Find where the given text appears and provide that cell's center as [X, Y] coordinate. 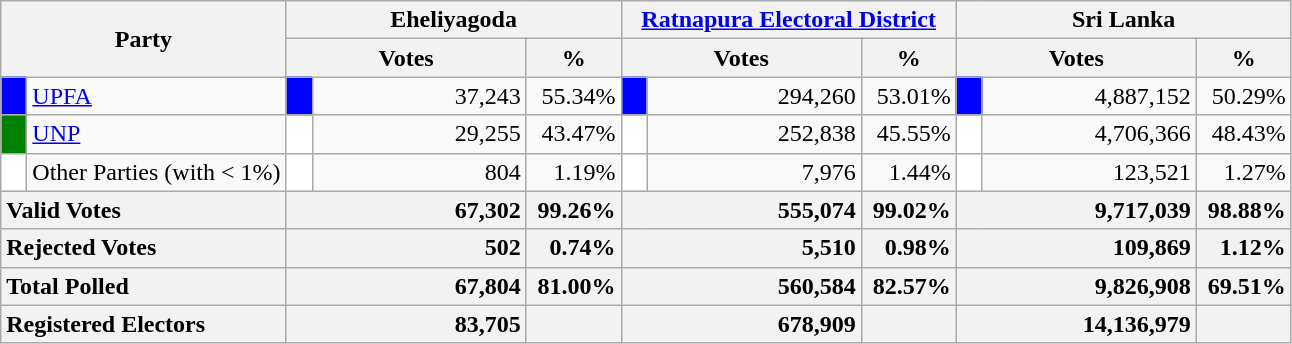
4,706,366 [1089, 134]
Party [144, 39]
81.00% [574, 286]
9,717,039 [1076, 210]
Sri Lanka [1124, 20]
14,136,979 [1076, 324]
7,976 [754, 172]
123,521 [1089, 172]
1.27% [1244, 172]
45.55% [908, 134]
560,584 [741, 286]
Eheliyagoda [454, 20]
1.19% [574, 172]
83,705 [406, 324]
4,887,152 [1089, 96]
555,074 [741, 210]
69.51% [1244, 286]
804 [419, 172]
UPFA [156, 96]
294,260 [754, 96]
37,243 [419, 96]
502 [406, 248]
50.29% [1244, 96]
Other Parties (with < 1%) [156, 172]
67,302 [406, 210]
55.34% [574, 96]
48.43% [1244, 134]
109,869 [1076, 248]
98.88% [1244, 210]
0.98% [908, 248]
678,909 [741, 324]
Total Polled [144, 286]
82.57% [908, 286]
1.44% [908, 172]
29,255 [419, 134]
43.47% [574, 134]
67,804 [406, 286]
Ratnapura Electoral District [788, 20]
UNP [156, 134]
9,826,908 [1076, 286]
53.01% [908, 96]
99.26% [574, 210]
Rejected Votes [144, 248]
0.74% [574, 248]
5,510 [741, 248]
1.12% [1244, 248]
Valid Votes [144, 210]
Registered Electors [144, 324]
252,838 [754, 134]
99.02% [908, 210]
